For the text-containing cell, return its midpoint in (x, y) coordinate format. 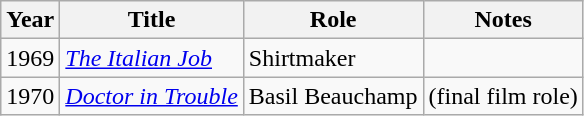
1969 (30, 58)
Doctor in Trouble (152, 96)
Notes (503, 20)
1970 (30, 96)
Year (30, 20)
(final film role) (503, 96)
Shirtmaker (333, 58)
The Italian Job (152, 58)
Title (152, 20)
Basil Beauchamp (333, 96)
Role (333, 20)
